Scan for the cell matching the given text and deliver its (x, y) coordinate at center. 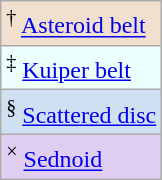
§ Scattered disc (82, 112)
× Sednoid (82, 156)
‡ Kuiper belt (82, 68)
† Asteroid belt (82, 24)
